Return the (X, Y) coordinate for the center point of the cell that contains the specified text.  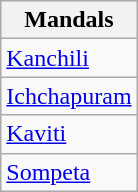
Ichchapuram (69, 96)
Sompeta (69, 172)
Kanchili (69, 58)
Mandals (69, 20)
Kaviti (69, 134)
